Search for the cell housing the specified text and yield its [x, y] center coordinate. 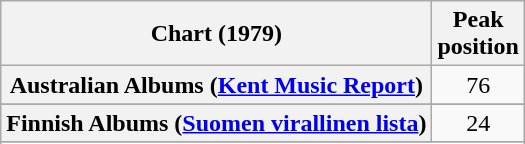
Chart (1979) [216, 34]
Peakposition [478, 34]
Australian Albums (Kent Music Report) [216, 85]
24 [478, 123]
Finnish Albums (Suomen virallinen lista) [216, 123]
76 [478, 85]
